Detect which cell encompasses the target text, then output its [X, Y] center coordinate. 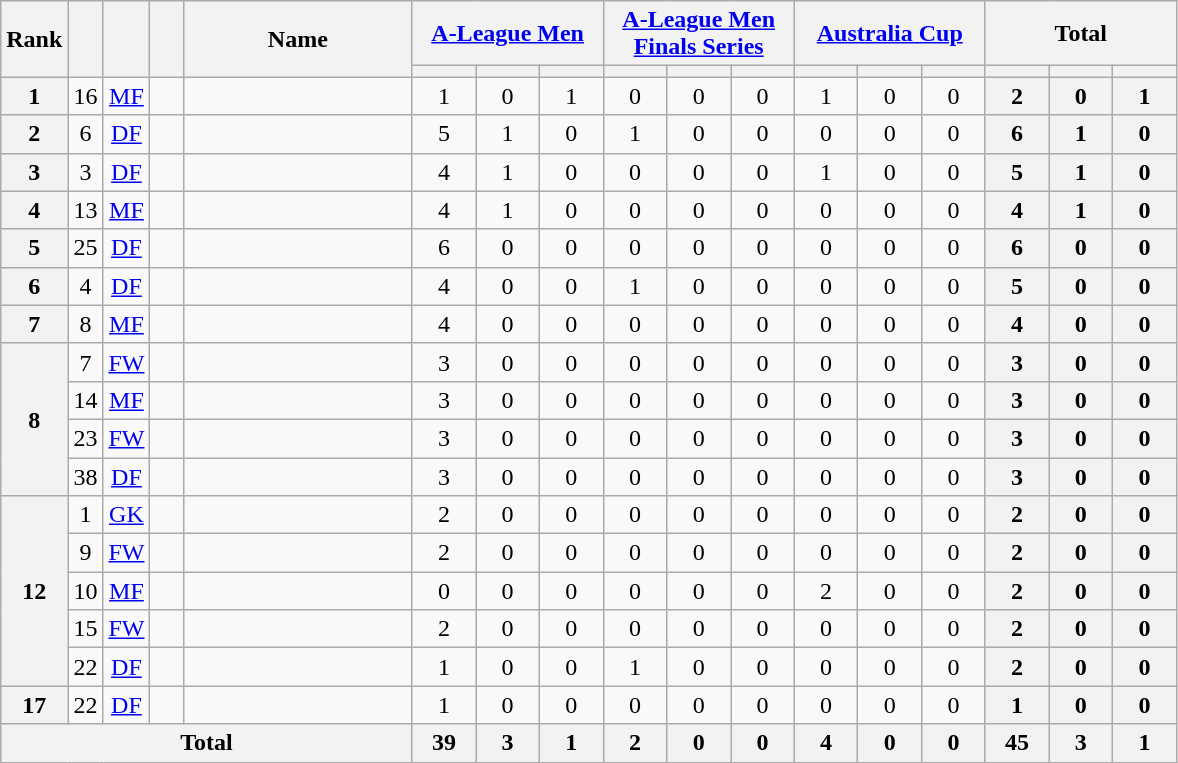
45 [1017, 743]
39 [444, 743]
15 [86, 629]
13 [86, 210]
Name [298, 39]
25 [86, 248]
A-League Men [508, 34]
38 [86, 477]
Australia Cup [890, 34]
A-League Men Finals Series [698, 34]
Rank [34, 39]
23 [86, 438]
17 [34, 705]
16 [86, 96]
9 [86, 553]
12 [34, 591]
GK [126, 515]
14 [86, 400]
10 [86, 591]
